Identify which cell holds the provided text, then report its [x, y] central coordinate. 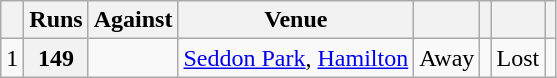
Runs [56, 20]
Away [447, 58]
Venue [296, 20]
Lost [518, 58]
Seddon Park, Hamilton [296, 58]
1 [12, 58]
Against [133, 20]
149 [56, 58]
